Determine the [x, y] coordinate at the center of the cell enclosing the given text.  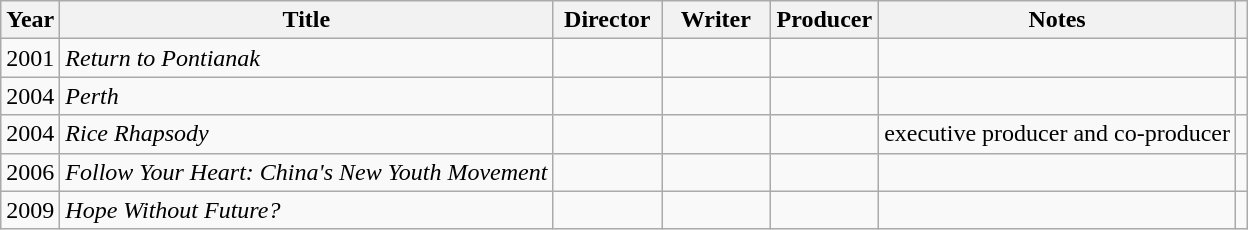
Writer [716, 20]
2001 [30, 58]
Perth [306, 96]
executive producer and co-producer [1058, 134]
Title [306, 20]
2009 [30, 210]
Year [30, 20]
Follow Your Heart: China's New Youth Movement [306, 172]
Notes [1058, 20]
2006 [30, 172]
Hope Without Future? [306, 210]
Return to Pontianak [306, 58]
Director [608, 20]
Rice Rhapsody [306, 134]
Producer [824, 20]
